Capture the cell that displays the provided text and extract its [x, y] central coordinate. 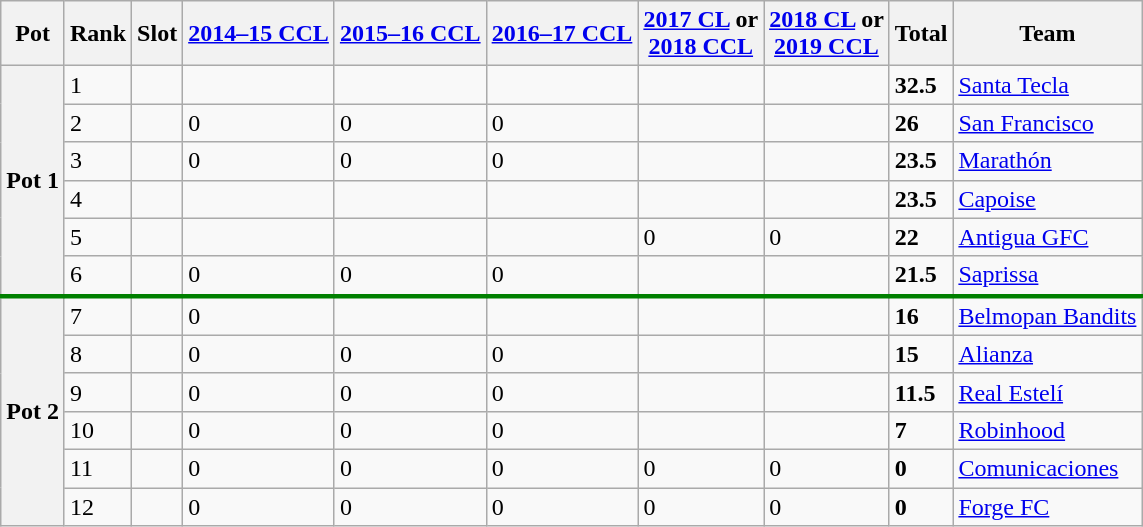
11 [98, 468]
Slot [158, 34]
2018 CL or2019 CCL [827, 34]
Belmopan Bandits [1048, 316]
1 [98, 85]
Pot [33, 34]
Pot 1 [33, 181]
11.5 [921, 392]
Total [921, 34]
3 [98, 161]
Santa Tecla [1048, 85]
Comunicaciones [1048, 468]
2017 CL or2018 CCL [701, 34]
9 [98, 392]
10 [98, 430]
San Francisco [1048, 123]
Forge FC [1048, 507]
Rank [98, 34]
6 [98, 276]
Marathón [1048, 161]
Real Estelí [1048, 392]
16 [921, 316]
12 [98, 507]
2014–15 CCL [259, 34]
Pot 2 [33, 411]
5 [98, 237]
22 [921, 237]
Robinhood [1048, 430]
4 [98, 199]
21.5 [921, 276]
Antigua GFC [1048, 237]
2016–17 CCL [562, 34]
2 [98, 123]
32.5 [921, 85]
15 [921, 354]
Saprissa [1048, 276]
Capoise [1048, 199]
Team [1048, 34]
Alianza [1048, 354]
26 [921, 123]
8 [98, 354]
2015–16 CCL [410, 34]
